Identify which cell holds the provided text, then report its [x, y] central coordinate. 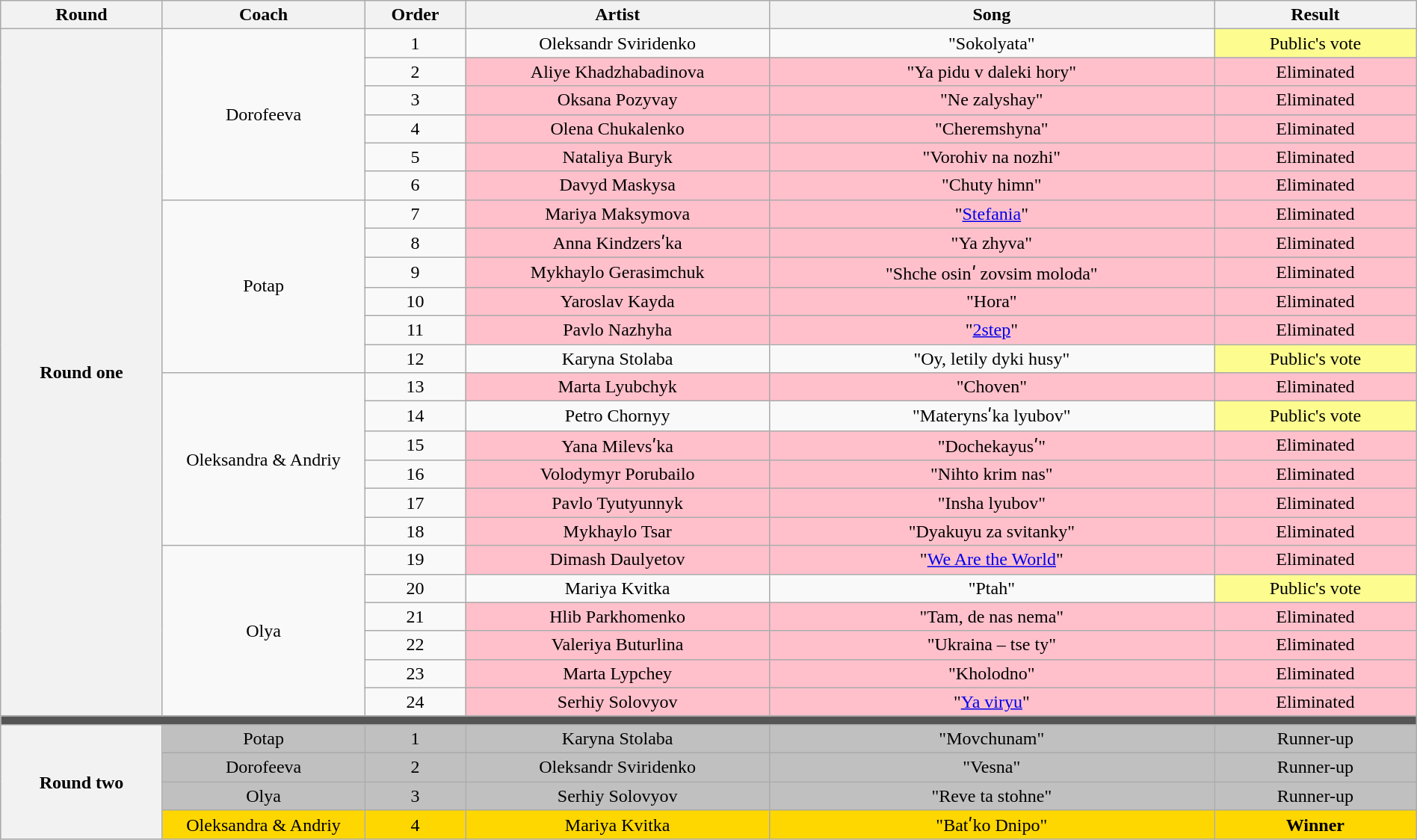
Yana Milevsʹka [617, 445]
Result [1315, 15]
Pavlo Nazhyha [617, 330]
Petro Chornyy [617, 416]
"Chuty himn" [991, 185]
"Sokolyata" [991, 43]
Round [81, 15]
Nataliya Buryk [617, 157]
23 [416, 673]
"Vesna" [991, 767]
Coach [263, 15]
22 [416, 645]
Hlib Parkhomenko [617, 617]
19 [416, 560]
"Ukraina – tse ty" [991, 645]
"Ptah" [991, 588]
Round two [81, 782]
"Insha lyubov" [991, 503]
"Movchunam" [991, 738]
8 [416, 243]
"2step" [991, 330]
"Kholodno" [991, 673]
Mykhaylo Tsar [617, 531]
11 [416, 330]
Order [416, 15]
Marta Lypchey [617, 673]
Anna Kindzersʹka [617, 243]
6 [416, 185]
9 [416, 273]
Pavlo Tyutyunnyk [617, 503]
16 [416, 475]
20 [416, 588]
12 [416, 358]
21 [416, 617]
"Choven" [991, 387]
Marta Lyubchyk [617, 387]
17 [416, 503]
"Vorohiv na nozhi" [991, 157]
18 [416, 531]
Mariya Maksymova [617, 214]
"Materynsʹka lyubov" [991, 416]
5 [416, 157]
Dimash Daulyetov [617, 560]
"Oy, letily dyki husy" [991, 358]
"‍Ya pidu v daleki hory" [991, 72]
Volodymyr Porubailo [617, 475]
Yaroslav Kayda [617, 301]
"We Are the World" [991, 560]
10 [416, 301]
Oksana Pozyvay [617, 100]
Round one [81, 373]
"Ne zalyshay" [991, 100]
Davyd Maskysa [617, 185]
15 [416, 445]
"Dochekayusʹ" [991, 445]
"Ya zhyva" [991, 243]
Artist [617, 15]
Mykhaylo Gerasimchuk [617, 273]
"Dyakuyu za svitanky" [991, 531]
"Cheremshyna" [991, 129]
Valeriya Buturlina [617, 645]
"Tam, de nas nema" [991, 617]
"Hora" [991, 301]
Song [991, 15]
Winner [1315, 825]
7 [416, 214]
14 [416, 416]
13 [416, 387]
"Batʹko Dnipo" [991, 825]
Aliye Khadzhabadinova [617, 72]
24 [416, 702]
"Reve ta stohne" [991, 796]
"Ya viryu" [991, 702]
"Nihto krim nas" [991, 475]
"Stefania" [991, 214]
Olena Chukalenko [617, 129]
"Shche osinʹ zovsim moloda" [991, 273]
